Pinpoint the cell where the given text exists, returning its (X, Y) midpoint coordinate. 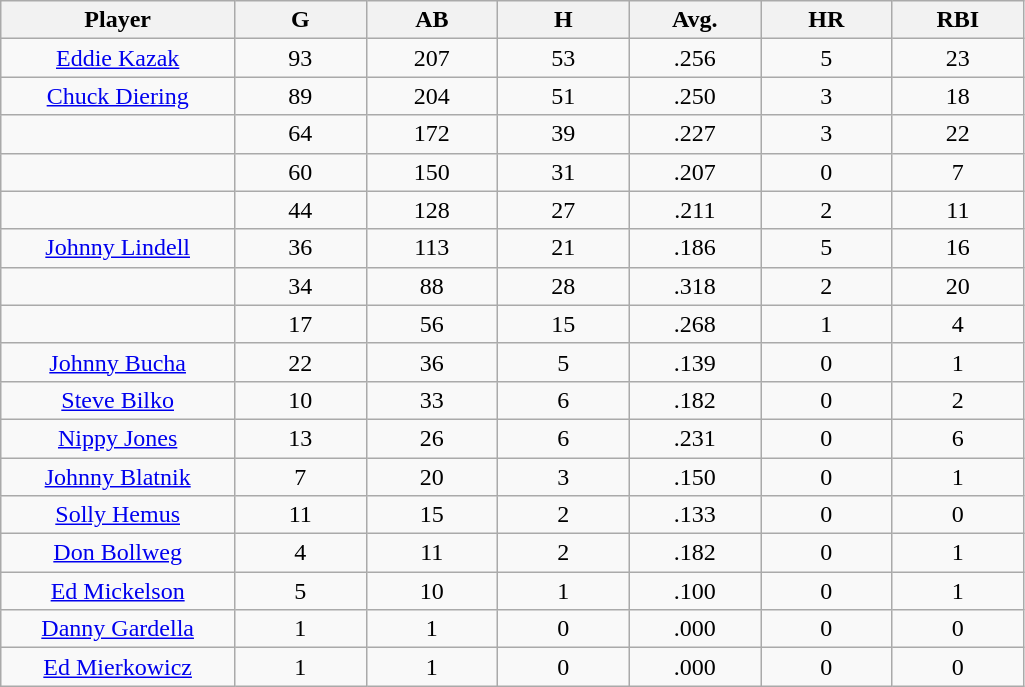
.207 (695, 172)
17 (301, 324)
51 (564, 96)
Avg. (695, 20)
172 (432, 134)
31 (564, 172)
88 (432, 286)
Player (118, 20)
.139 (695, 362)
.268 (695, 324)
93 (301, 58)
.227 (695, 134)
128 (432, 210)
Solly Hemus (118, 515)
33 (432, 400)
.256 (695, 58)
.250 (695, 96)
Eddie Kazak (118, 58)
RBI (958, 20)
.211 (695, 210)
28 (564, 286)
.133 (695, 515)
.318 (695, 286)
13 (301, 438)
Don Bollweg (118, 553)
60 (301, 172)
18 (958, 96)
89 (301, 96)
27 (564, 210)
.231 (695, 438)
Nippy Jones (118, 438)
23 (958, 58)
113 (432, 248)
.100 (695, 591)
Johnny Blatnik (118, 477)
Ed Mickelson (118, 591)
H (564, 20)
Ed Mierkowicz (118, 667)
Johnny Lindell (118, 248)
Johnny Bucha (118, 362)
39 (564, 134)
16 (958, 248)
53 (564, 58)
.186 (695, 248)
Steve Bilko (118, 400)
Danny Gardella (118, 629)
.150 (695, 477)
56 (432, 324)
204 (432, 96)
34 (301, 286)
44 (301, 210)
G (301, 20)
26 (432, 438)
150 (432, 172)
64 (301, 134)
HR (827, 20)
207 (432, 58)
Chuck Diering (118, 96)
AB (432, 20)
21 (564, 248)
